Detect which cell encompasses the target text, then output its [X, Y] center coordinate. 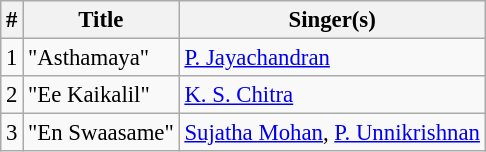
2 [12, 95]
"En Swaasame" [101, 133]
1 [12, 58]
P. Jayachandran [332, 58]
3 [12, 133]
# [12, 20]
"Ee Kaikalil" [101, 95]
Singer(s) [332, 20]
Title [101, 20]
Sujatha Mohan, P. Unnikrishnan [332, 133]
"Asthamaya" [101, 58]
K. S. Chitra [332, 95]
